Output the [x, y] coordinate of the center of the cell containing the given text.  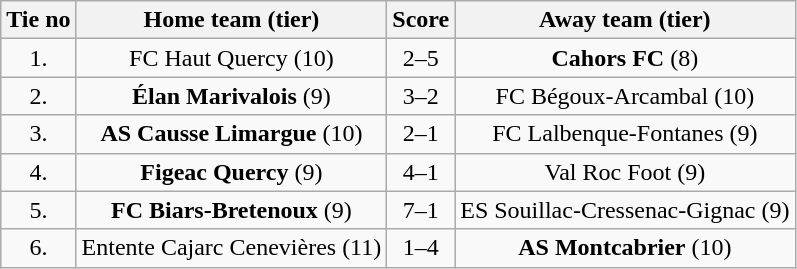
2–1 [421, 134]
AS Montcabrier (10) [625, 248]
3–2 [421, 96]
FC Lalbenque-Fontanes (9) [625, 134]
4–1 [421, 172]
Cahors FC (8) [625, 58]
7–1 [421, 210]
4. [38, 172]
6. [38, 248]
Val Roc Foot (9) [625, 172]
Score [421, 20]
5. [38, 210]
FC Haut Quercy (10) [232, 58]
ES Souillac-Cressenac-Gignac (9) [625, 210]
Figeac Quercy (9) [232, 172]
1. [38, 58]
1–4 [421, 248]
Entente Cajarc Cenevières (11) [232, 248]
FC Bégoux-Arcambal (10) [625, 96]
AS Causse Limargue (10) [232, 134]
Tie no [38, 20]
Élan Marivalois (9) [232, 96]
3. [38, 134]
2–5 [421, 58]
2. [38, 96]
Away team (tier) [625, 20]
Home team (tier) [232, 20]
FC Biars-Bretenoux (9) [232, 210]
